Determine the (x, y) coordinate at the center of the cell enclosing the given text.  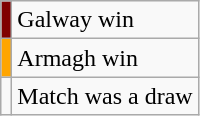
Match was a draw (105, 96)
Galway win (105, 20)
Armagh win (105, 58)
